Provide the (X, Y) coordinate of the cell's center where the given text is located.  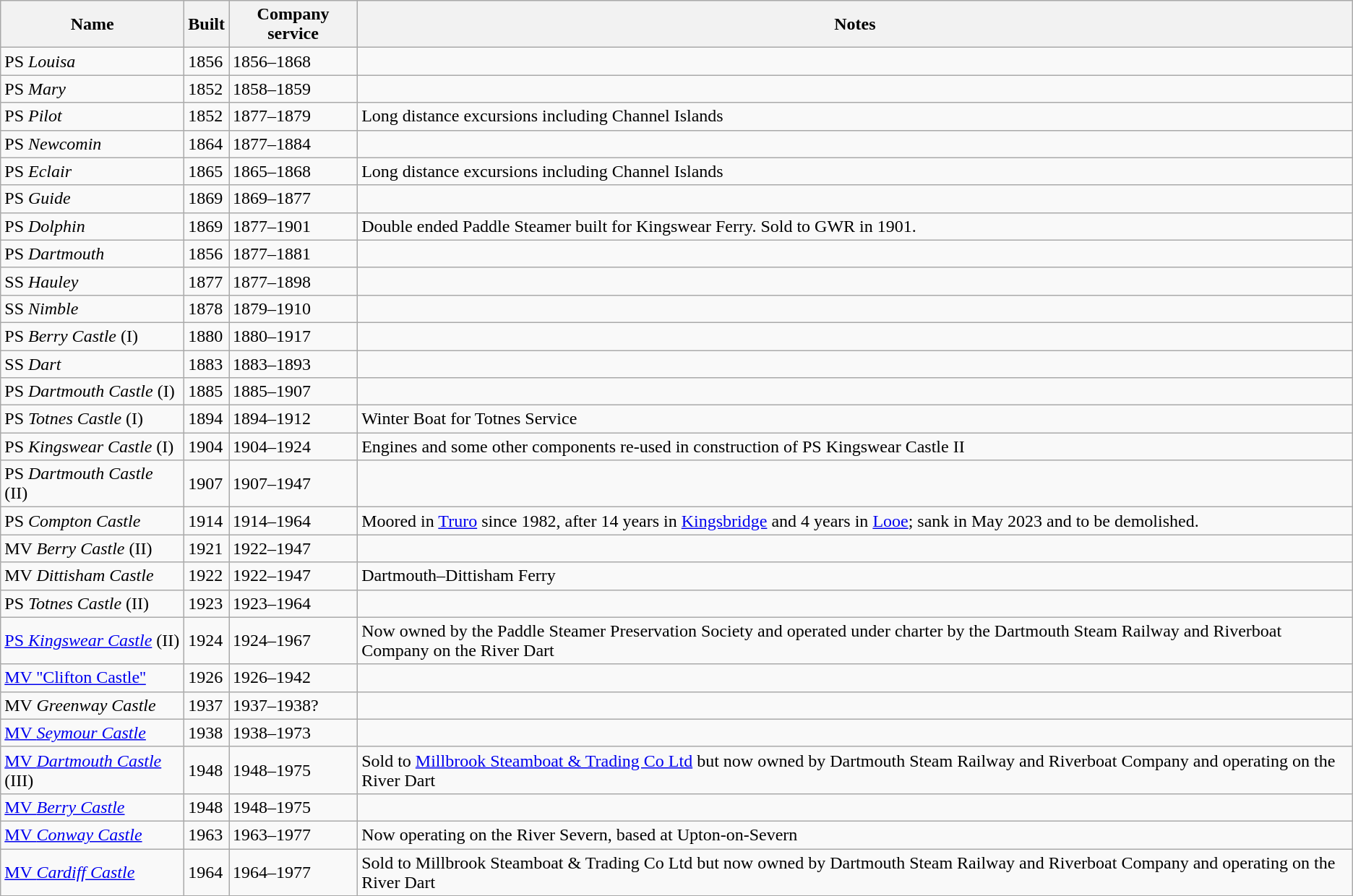
SS Dart (93, 363)
1907 (207, 484)
1865 (207, 171)
1914–1964 (293, 521)
SS Hauley (93, 281)
MV Berry Castle (II) (93, 548)
1885 (207, 392)
1963 (207, 835)
PS Berry Castle (I) (93, 336)
PS Louisa (93, 61)
1894–1912 (293, 419)
1858–1859 (293, 89)
MV Seymour Castle (93, 733)
PS Compton Castle (93, 521)
PS Dartmouth Castle (I) (93, 392)
PS Pilot (93, 116)
MV Dittisham Castle (93, 576)
Winter Boat for Totnes Service (856, 419)
1883–1893 (293, 363)
1880–1917 (293, 336)
1904–1924 (293, 447)
1869–1877 (293, 199)
SS Nimble (93, 309)
MV ''Clifton Castle'' (93, 678)
PS Guide (93, 199)
1894 (207, 419)
1877–1884 (293, 144)
1926–1942 (293, 678)
1924 (207, 640)
Double ended Paddle Steamer built for Kingswear Ferry. Sold to GWR in 1901. (856, 226)
Company service (293, 25)
Name (93, 25)
1865–1868 (293, 171)
PS Mary (93, 89)
1877 (207, 281)
1856–1868 (293, 61)
PS Newcomin (93, 144)
MV Berry Castle (93, 807)
PS Kingswear Castle (I) (93, 447)
1922 (207, 576)
1938 (207, 733)
PS Dolphin (93, 226)
1864 (207, 144)
Built (207, 25)
Dartmouth–Dittisham Ferry (856, 576)
PS Eclair (93, 171)
1879–1910 (293, 309)
1926 (207, 678)
1937–1938? (293, 705)
PS Totnes Castle (II) (93, 603)
PS Kingswear Castle (II) (93, 640)
1923 (207, 603)
1904 (207, 447)
MV Dartmouth Castle (III) (93, 770)
1877–1898 (293, 281)
Now operating on the River Severn, based at Upton-on-Severn (856, 835)
MV Conway Castle (93, 835)
MV Cardiff Castle (93, 871)
1921 (207, 548)
Moored in Truro since 1982, after 14 years in Kingsbridge and 4 years in Looe; sank in May 2023 and to be demolished. (856, 521)
1964 (207, 871)
PS Totnes Castle (I) (93, 419)
1938–1973 (293, 733)
1880 (207, 336)
1963–1977 (293, 835)
1885–1907 (293, 392)
PS Dartmouth Castle (II) (93, 484)
1923–1964 (293, 603)
MV Greenway Castle (93, 705)
1937 (207, 705)
1907–1947 (293, 484)
1914 (207, 521)
1878 (207, 309)
1924–1967 (293, 640)
1877–1879 (293, 116)
Notes (856, 25)
1877–1881 (293, 254)
Engines and some other components re-used in construction of PS Kingswear Castle II (856, 447)
1877–1901 (293, 226)
1883 (207, 363)
1964–1977 (293, 871)
PS Dartmouth (93, 254)
